Locate the cell with the specified text and output its (X, Y) center coordinate. 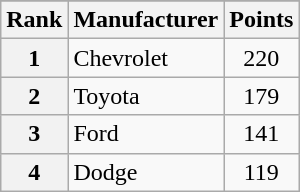
Points (262, 20)
Manufacturer (146, 20)
119 (262, 172)
141 (262, 134)
4 (34, 172)
Chevrolet (146, 58)
2 (34, 96)
1 (34, 58)
3 (34, 134)
Rank (34, 20)
Toyota (146, 96)
Ford (146, 134)
179 (262, 96)
220 (262, 58)
Dodge (146, 172)
